For the text-containing cell, return its midpoint in [x, y] coordinate format. 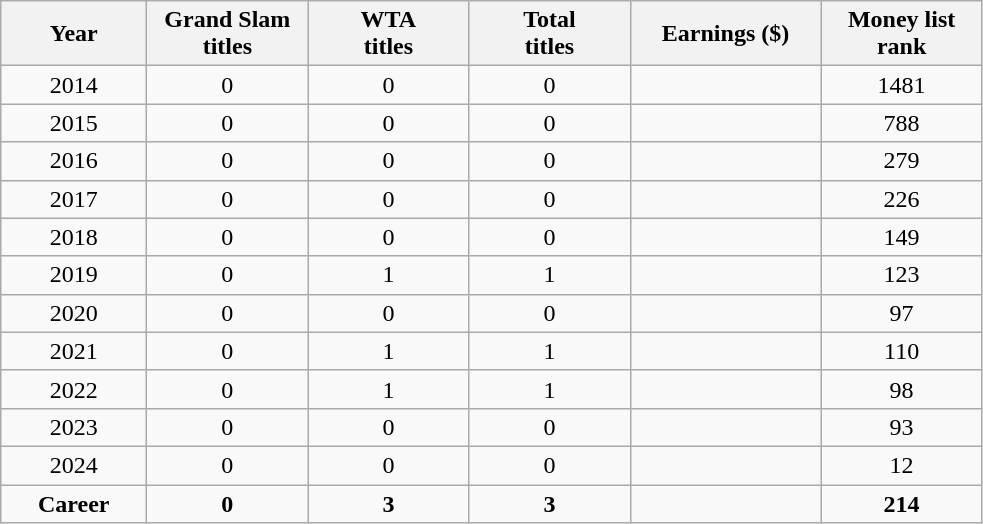
123 [902, 275]
2018 [74, 237]
Total titles [550, 34]
788 [902, 123]
Money list rank [902, 34]
2021 [74, 351]
226 [902, 199]
149 [902, 237]
12 [902, 465]
WTA titles [388, 34]
279 [902, 161]
2017 [74, 199]
214 [902, 503]
98 [902, 389]
2023 [74, 427]
Grand Slam titles [228, 34]
Career [74, 503]
2022 [74, 389]
Year [74, 34]
97 [902, 313]
2015 [74, 123]
2019 [74, 275]
Earnings ($) [726, 34]
2014 [74, 85]
1481 [902, 85]
110 [902, 351]
93 [902, 427]
2024 [74, 465]
2016 [74, 161]
2020 [74, 313]
